Detect which cell encompasses the target text, then output its (x, y) center coordinate. 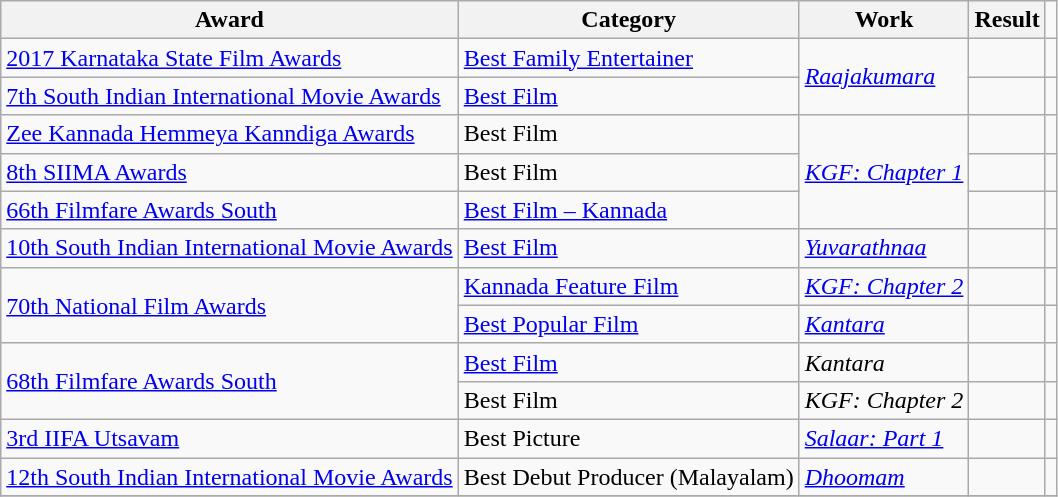
KGF: Chapter 1 (884, 172)
2017 Karnataka State Film Awards (230, 58)
Raajakumara (884, 77)
Category (628, 20)
Yuvarathnaa (884, 248)
Best Debut Producer (Malayalam) (628, 477)
Best Film – Kannada (628, 210)
Salaar: Part 1 (884, 438)
7th South Indian International Movie Awards (230, 96)
Work (884, 20)
12th South Indian International Movie Awards (230, 477)
Best Family Entertainer (628, 58)
Result (1007, 20)
Kannada Feature Film (628, 286)
3rd IIFA Utsavam (230, 438)
Dhoomam (884, 477)
Zee Kannada Hemmeya Kanndiga Awards (230, 134)
70th National Film Awards (230, 305)
Award (230, 20)
10th South Indian International Movie Awards (230, 248)
68th Filmfare Awards South (230, 381)
66th Filmfare Awards South (230, 210)
8th SIIMA Awards (230, 172)
Best Popular Film (628, 324)
Best Picture (628, 438)
